Pinpoint the cell where the given text exists, returning its (X, Y) midpoint coordinate. 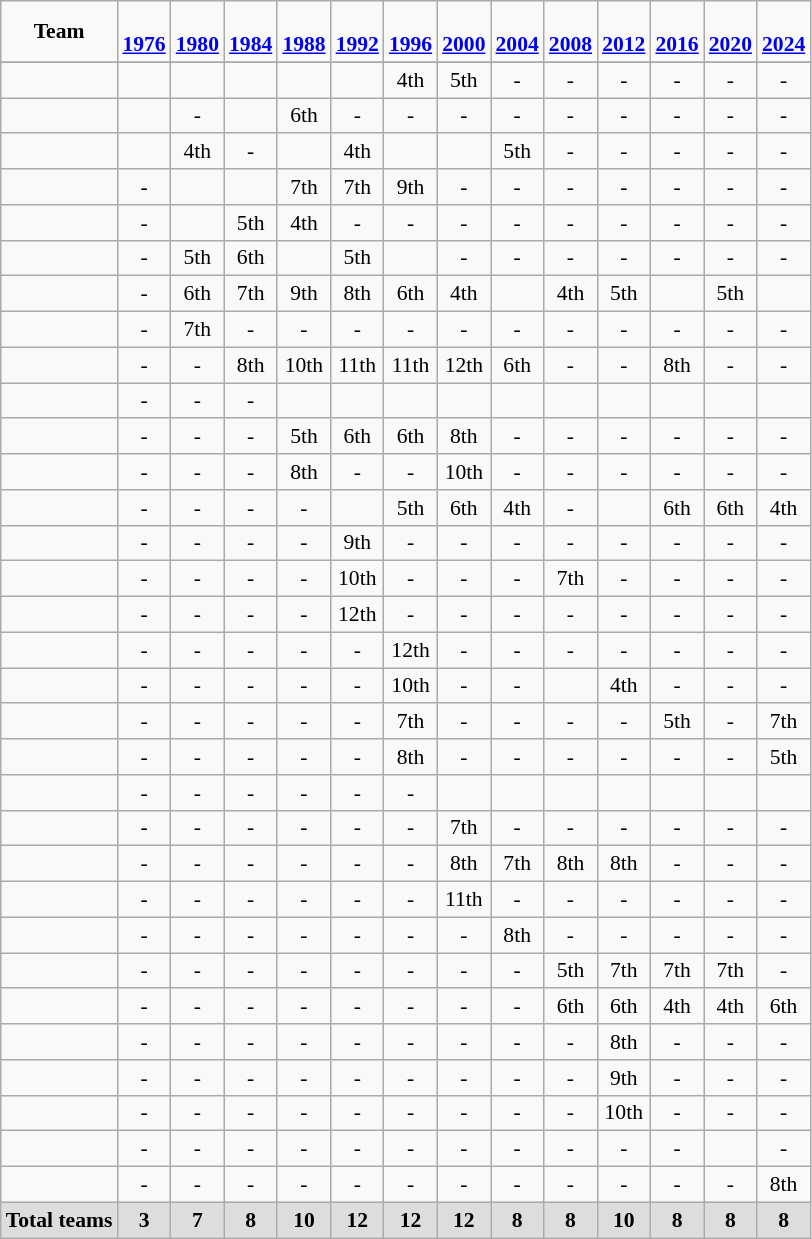
Team (60, 32)
1980 (198, 32)
1996 (410, 32)
2008 (570, 32)
1992 (358, 32)
2012 (624, 32)
1988 (304, 32)
1976 (144, 32)
3 (144, 1220)
Total teams (60, 1220)
2016 (676, 32)
7 (198, 1220)
2000 (464, 32)
2020 (730, 32)
2024 (784, 32)
1984 (250, 32)
2004 (516, 32)
